From the cell containing the given text, extract its center point as (x, y) coordinate. 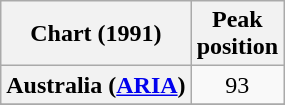
Peakposition (237, 34)
Chart (1991) (96, 34)
93 (237, 85)
Australia (ARIA) (96, 85)
